Identify which cell holds the provided text, then report its (x, y) central coordinate. 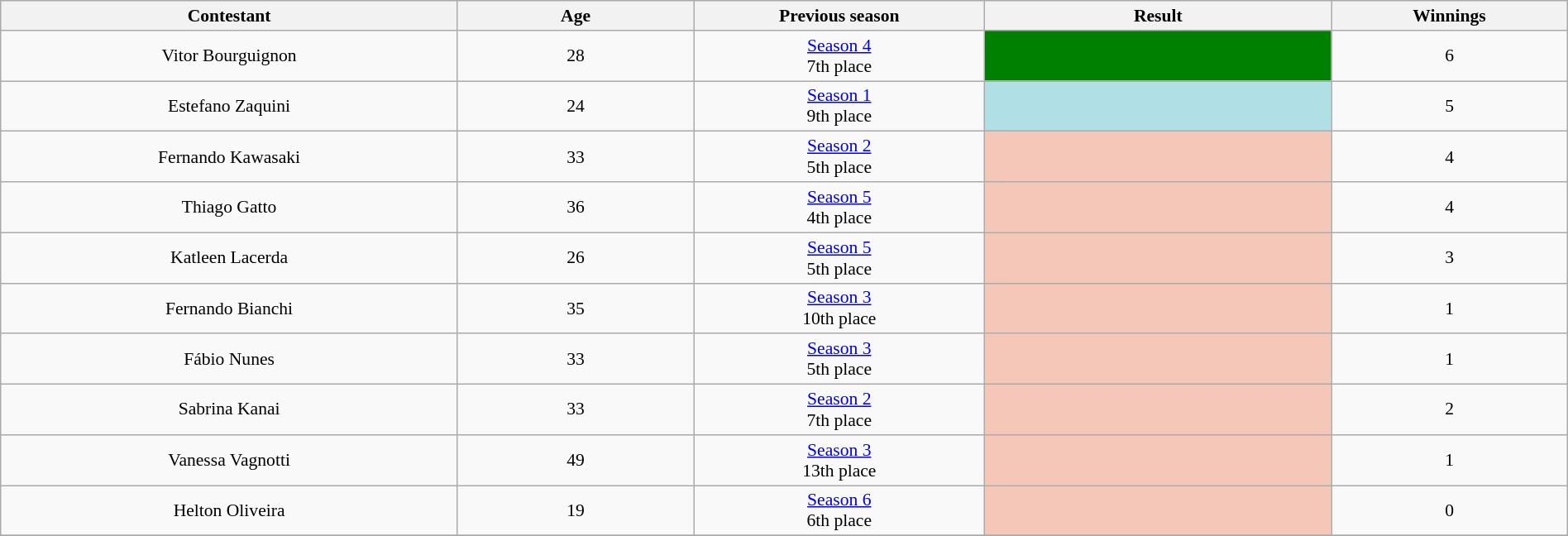
Season 313th place (839, 460)
24 (576, 106)
3 (1449, 258)
Result (1158, 16)
Helton Oliveira (230, 511)
Vitor Bourguignon (230, 56)
26 (576, 258)
0 (1449, 511)
Thiago Gatto (230, 207)
Fernando Kawasaki (230, 157)
35 (576, 308)
36 (576, 207)
Season 25th place (839, 157)
Winnings (1449, 16)
Fábio Nunes (230, 359)
Previous season (839, 16)
Sabrina Kanai (230, 410)
28 (576, 56)
Contestant (230, 16)
6 (1449, 56)
Fernando Bianchi (230, 308)
Age (576, 16)
Season 47th place (839, 56)
Season 54th place (839, 207)
49 (576, 460)
2 (1449, 410)
Season 19th place (839, 106)
5 (1449, 106)
Season 66th place (839, 511)
Season 27th place (839, 410)
Season 310th place (839, 308)
Katleen Lacerda (230, 258)
Season 35th place (839, 359)
Season 55th place (839, 258)
19 (576, 511)
Vanessa Vagnotti (230, 460)
Estefano Zaquini (230, 106)
